Find where the given text appears and provide that cell's center as [x, y] coordinate. 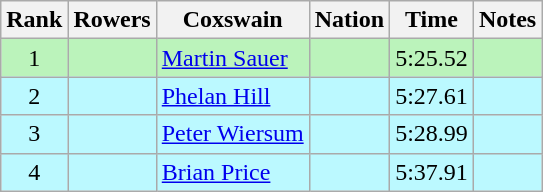
5:27.61 [432, 96]
Rowers [112, 20]
Nation [349, 20]
Phelan Hill [232, 96]
2 [34, 96]
Peter Wiersum [232, 134]
Martin Sauer [232, 58]
5:37.91 [432, 172]
Coxswain [232, 20]
1 [34, 58]
Time [432, 20]
5:28.99 [432, 134]
Rank [34, 20]
4 [34, 172]
Brian Price [232, 172]
Notes [507, 20]
5:25.52 [432, 58]
3 [34, 134]
